Return (x, y) of the center of cell containing provided text 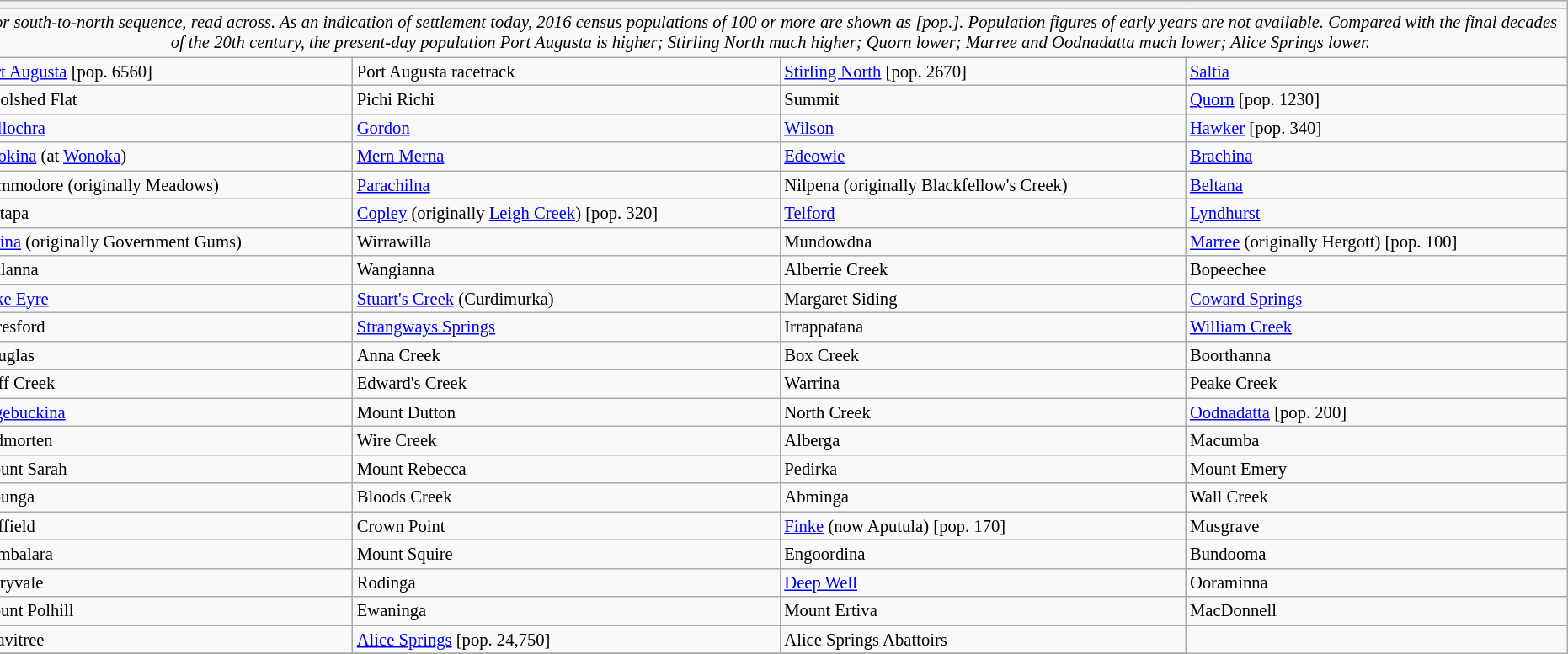
Warrina (983, 384)
Mount Emery (1377, 469)
Mount Dutton (567, 412)
Brachina (1377, 157)
Alice Springs Abattoirs (983, 640)
Stuart's Creek (Curdimurka) (567, 299)
Edward's Creek (567, 384)
Beltana (1377, 185)
Parachilna (567, 185)
Musgrave (1377, 526)
Quorn [pop. 1230] (1377, 100)
Marree (originally Hergott) [pop. 100] (1377, 242)
Alberrie Creek (983, 270)
Bundooma (1377, 555)
Stirling North [pop. 2670] (983, 72)
Wire Creek (567, 441)
Anna Creek (567, 355)
Gordon (567, 128)
Mount Rebecca (567, 469)
Pichi Richi (567, 100)
Saltia (1377, 72)
Hawker [pop. 340] (1377, 128)
Bopeechee (1377, 270)
Ewaninga (567, 611)
Coward Springs (1377, 299)
Mern Merna (567, 157)
Crown Point (567, 526)
Ooraminna (1377, 582)
Macumba (1377, 441)
Boorthanna (1377, 355)
Wangianna (567, 270)
Rodinga (567, 582)
Deep Well (983, 582)
Telford (983, 214)
Bloods Creek (567, 497)
Oodnadatta [pop. 200] (1377, 412)
Pedirka (983, 469)
Edeowie (983, 157)
North Creek (983, 412)
Summit (983, 100)
Abminga (983, 497)
Finke (now Aputula) [pop. 170] (983, 526)
Box Creek (983, 355)
Mount Ertiva (983, 611)
Wall Creek (1377, 497)
Wirrawilla (567, 242)
Mount Squire (567, 555)
Irrappatana (983, 327)
Peake Creek (1377, 384)
Wilson (983, 128)
Margaret Siding (983, 299)
Alberga (983, 441)
Lyndhurst (1377, 214)
Copley (originally Leigh Creek) [pop. 320] (567, 214)
Alice Springs [pop. 24,750] (567, 640)
Nilpena (originally Blackfellow's Creek) (983, 185)
William Creek (1377, 327)
Mundowdna (983, 242)
Strangways Springs (567, 327)
Engoordina (983, 555)
Port Augusta racetrack (567, 72)
MacDonnell (1377, 611)
